Capture the cell that displays the provided text and extract its (X, Y) central coordinate. 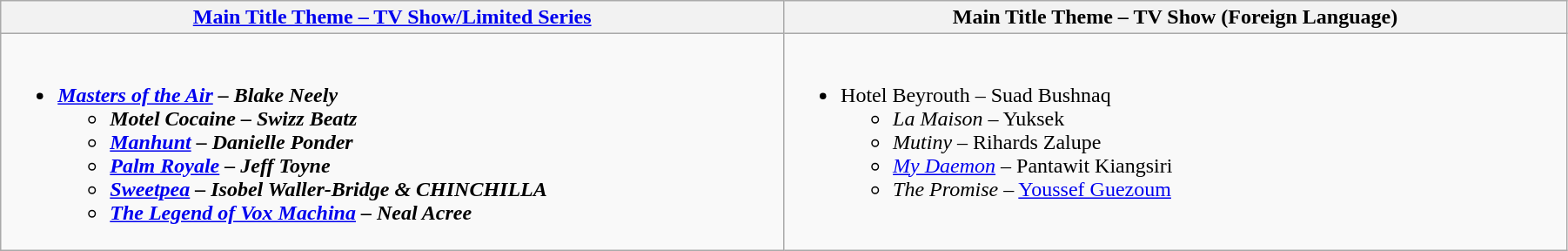
Main Title Theme – TV Show/Limited Series (392, 17)
Main Title Theme – TV Show (Foreign Language) (1176, 17)
Hotel Beyrouth – Suad BushnaqLa Maison – YuksekMutiny – Rihards ZalupeMy Daemon – Pantawit KiangsiriThe Promise – Youssef Guezoum (1176, 142)
